From the cell containing the given text, extract its center point as (X, Y) coordinate. 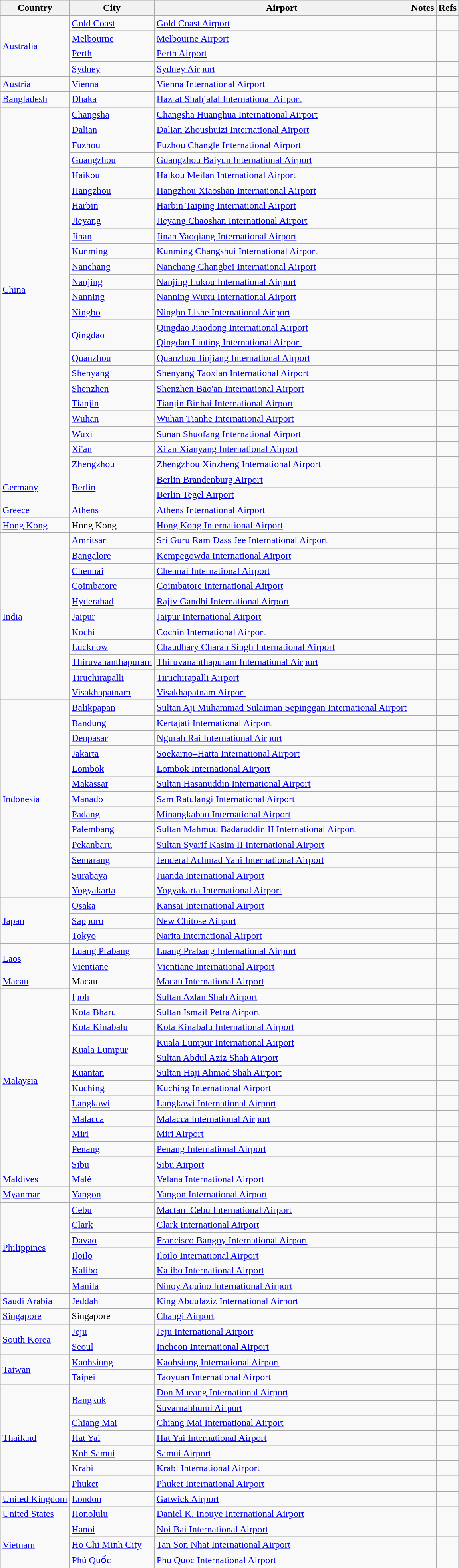
Germany (35, 487)
Amritsar (112, 540)
New Chitose Airport (282, 920)
Semarang (112, 860)
Manado (112, 799)
Guangzhou (112, 160)
United States (35, 1514)
Chiang Mai International Airport (282, 1423)
Thiruvananthapuram (112, 662)
Daniel K. Inouye International Airport (282, 1514)
Berlin Brandenburg Airport (282, 480)
Yogyakarta (112, 890)
Jeddah (112, 1301)
Japan (35, 920)
Miri (112, 1134)
Kota Kinabalu International Airport (282, 1027)
Wuxi (112, 434)
Juanda International Airport (282, 875)
Hanoi (112, 1529)
China (35, 289)
Qingdao (112, 335)
Makassar (112, 784)
Vienna (112, 84)
Kuala Lumpur International Airport (282, 1042)
Jaipur (112, 616)
Ninoy Aquino International Airport (282, 1286)
Shenzhen (112, 388)
Kertajati International Airport (282, 723)
Shenzhen Bao'an International Airport (282, 388)
Berlin (112, 487)
Kota Kinabalu (112, 1027)
Country (35, 8)
Jeju (112, 1331)
Rajiv Gandhi International Airport (282, 601)
Xi'an (112, 449)
Kuala Lumpur (112, 1050)
Vienna International Airport (282, 84)
Hat Yai International Airport (282, 1438)
Davao (112, 1240)
Zhengzhou Xinzheng International Airport (282, 464)
Kunming (112, 251)
Iloilo International Airport (282, 1255)
Sultan Ismail Petra Airport (282, 1012)
Hong Kong International Airport (282, 525)
Nanning (112, 297)
Nanjing Lukou International Airport (282, 282)
Miri Airport (282, 1134)
Kansai International Airport (282, 905)
Palembang (112, 829)
City (112, 8)
Philippines (35, 1248)
Lucknow (112, 647)
Visakhapatnam Airport (282, 693)
Langkawi (112, 1103)
Osaka (112, 905)
Denpasar (112, 738)
Visakhapatnam (112, 693)
Koh Samui (112, 1453)
Hat Yai (112, 1438)
Jieyang Chaoshan International Airport (282, 221)
Greece (35, 510)
Minangkabau International Airport (282, 814)
Velana International Airport (282, 1179)
Qingdao Jiaodong International Airport (282, 327)
Narita International Airport (282, 936)
Bandung (112, 723)
Kaohsiung (112, 1362)
Mactan–Cebu International Airport (282, 1210)
Myanmar (35, 1195)
Sibu (112, 1164)
Tiruchirapalli (112, 677)
Perth Airport (282, 54)
Manila (112, 1286)
Gold Coast (112, 23)
Phuket (112, 1484)
Yangon (112, 1195)
Sultan Hasanuddin International Airport (282, 784)
Luang Prabang (112, 951)
Samui Airport (282, 1453)
Macau International Airport (282, 982)
Sunan Shuofang International Airport (282, 434)
United Kingdom (35, 1499)
Jenderal Achmad Yani International Airport (282, 860)
Dhaka (112, 99)
Coimbatore International Airport (282, 586)
Shenyang Taoxian International Airport (282, 373)
Hangzhou (112, 191)
Chaudhary Charan Singh International Airport (282, 647)
Changsha (112, 114)
Melbourne Airport (282, 38)
Malacca (112, 1118)
Fuzhou Changle International Airport (282, 145)
South Korea (35, 1339)
Ningbo Lishe International Airport (282, 312)
Nanning Wuxu International Airport (282, 297)
Clark International Airport (282, 1225)
Sydney (112, 69)
Guangzhou Baiyun International Airport (282, 160)
Iloilo (112, 1255)
Changsha Huanghua International Airport (282, 114)
King Abdulaziz International Airport (282, 1301)
Chiang Mai (112, 1423)
Zhengzhou (112, 464)
Kalibo (112, 1271)
Sultan Syarif Kasim II International Airport (282, 845)
Hyderabad (112, 601)
Athens International Airport (282, 510)
Changi Airport (282, 1316)
Jinan (112, 236)
Maldives (35, 1179)
Dalian Zhoushuizi International Airport (282, 130)
Phu Quoc International Airport (282, 1560)
Phuket International Airport (282, 1484)
Wuhan Tianhe International Airport (282, 418)
Qingdao Liuting International Airport (282, 343)
Sultan Mahmud Badaruddin II International Airport (282, 829)
Kuching (112, 1088)
Pekanbaru (112, 845)
Malaysia (35, 1081)
Bangkok (112, 1400)
Sultan Haji Ahmad Shah Airport (282, 1073)
Sultan Abdul Aziz Shah Airport (282, 1058)
Tan Son Nhat International Airport (282, 1544)
Jieyang (112, 221)
Sam Ratulangi International Airport (282, 799)
Nanchang Changbei International Airport (282, 267)
Kochi (112, 632)
Bangladesh (35, 99)
Taipei (112, 1377)
Sultan Aji Muhammad Sulaiman Sepinggan International Airport (282, 708)
Chennai (112, 571)
Malacca International Airport (282, 1118)
Phú Quốc (112, 1560)
Yogyakarta International Airport (282, 890)
Soekarno–Hatta International Airport (282, 753)
Dalian (112, 130)
Kaohsiung International Airport (282, 1362)
Ho Chi Minh City (112, 1544)
Surabaya (112, 875)
Taiwan (35, 1369)
Refs (447, 8)
Kuching International Airport (282, 1088)
Thiruvananthapuram International Airport (282, 662)
Incheon International Airport (282, 1347)
Chennai International Airport (282, 571)
Hazrat Shahjalal International Airport (282, 99)
Coimbatore (112, 586)
Suvarnabhumi Airport (282, 1407)
Harbin Taiping International Airport (282, 206)
Haikou (112, 175)
Padang (112, 814)
Cochin International Airport (282, 632)
Vietnam (35, 1545)
Penang International Airport (282, 1149)
Indonesia (35, 799)
Jeju International Airport (282, 1331)
Nanjing (112, 282)
Don Mueang International Airport (282, 1392)
Francisco Bangoy International Airport (282, 1240)
Shenyang (112, 373)
Vientiane International Airport (282, 966)
Austria (35, 84)
Jakarta (112, 753)
Sultan Azlan Shah Airport (282, 997)
London (112, 1499)
Tiruchirapalli Airport (282, 677)
Saudi Arabia (35, 1301)
Thailand (35, 1438)
Malé (112, 1179)
Hangzhou Xiaoshan International Airport (282, 191)
Airport (282, 8)
Penang (112, 1149)
Sibu Airport (282, 1164)
Sapporo (112, 920)
Noi Bai International Airport (282, 1529)
Yangon International Airport (282, 1195)
Clark (112, 1225)
Sydney Airport (282, 69)
Seoul (112, 1347)
Kunming Changshui International Airport (282, 251)
Australia (35, 46)
Melbourne (112, 38)
Gatwick Airport (282, 1499)
Fuzhou (112, 145)
Harbin (112, 206)
Vientiane (112, 966)
India (35, 616)
Balikpapan (112, 708)
Kuantan (112, 1073)
Bangalore (112, 556)
Tokyo (112, 936)
Ipoh (112, 997)
Gold Coast Airport (282, 23)
Athens (112, 510)
Taoyuan International Airport (282, 1377)
Jinan Yaoqiang International Airport (282, 236)
Lombok (112, 769)
Xi'an Xianyang International Airport (282, 449)
Honolulu (112, 1514)
Kempegowda International Airport (282, 556)
Kota Bharu (112, 1012)
Luang Prabang International Airport (282, 951)
Cebu (112, 1210)
Ningbo (112, 312)
Kalibo International Airport (282, 1271)
Jaipur International Airport (282, 616)
Sri Guru Ram Dass Jee International Airport (282, 540)
Tianjin (112, 403)
Berlin Tegel Airport (282, 495)
Laos (35, 959)
Haikou Meilan International Airport (282, 175)
Nanchang (112, 267)
Ngurah Rai International Airport (282, 738)
Krabi International Airport (282, 1468)
Krabi (112, 1468)
Lombok International Airport (282, 769)
Tianjin Binhai International Airport (282, 403)
Perth (112, 54)
Notes (423, 8)
Wuhan (112, 418)
Quanzhou Jinjiang International Airport (282, 358)
Quanzhou (112, 358)
Langkawi International Airport (282, 1103)
